Determine the (x, y) coordinate at the center of the cell enclosing the given text.  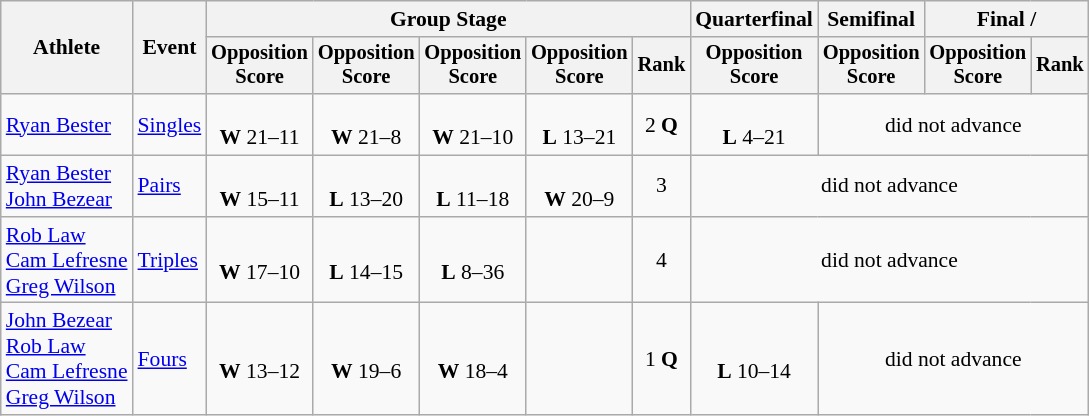
L 10–14 (754, 359)
W 21–11 (260, 124)
L 13–21 (580, 124)
W 19–6 (366, 359)
L 13–20 (366, 186)
W 20–9 (580, 186)
W 18–4 (472, 359)
W 15–11 (260, 186)
2 Q (662, 124)
L 11–18 (472, 186)
Triples (170, 260)
John BezearRob LawCam LefresneGreg Wilson (67, 359)
Event (170, 48)
3 (662, 186)
W 21–8 (366, 124)
1 Q (662, 359)
Pairs (170, 186)
Fours (170, 359)
L 14–15 (366, 260)
4 (662, 260)
Group Stage (448, 19)
Final / (1006, 19)
Semifinal (872, 19)
Athlete (67, 48)
Singles (170, 124)
W 21–10 (472, 124)
Ryan Bester (67, 124)
L 4–21 (754, 124)
W 17–10 (260, 260)
Ryan BesterJohn Bezear (67, 186)
L 8–36 (472, 260)
W 13–12 (260, 359)
Rob LawCam LefresneGreg Wilson (67, 260)
Quarterfinal (754, 19)
